Output the [X, Y] coordinate of the center of the cell containing the given text.  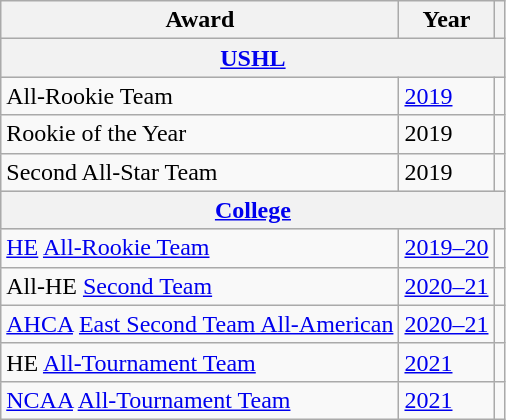
Rookie of the Year [200, 134]
Year [446, 20]
HE All-Tournament Team [200, 362]
All-Rookie Team [200, 96]
USHL [253, 58]
All-HE Second Team [200, 286]
NCAA All-Tournament Team [200, 400]
Second All-Star Team [200, 172]
2019–20 [446, 248]
AHCA East Second Team All-American [200, 324]
College [253, 210]
HE All-Rookie Team [200, 248]
Award [200, 20]
